Provide the (x, y) coordinate of the cell's center where the given text is located.  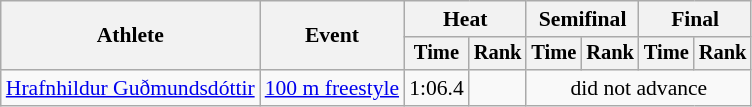
Final (695, 19)
100 m freestyle (332, 88)
Athlete (130, 36)
Semifinal (582, 19)
Hrafnhildur Guðmundsdóttir (130, 88)
Event (332, 36)
Heat (465, 19)
did not advance (638, 88)
1:06.4 (436, 88)
